Pinpoint the cell where the given text exists, returning its [X, Y] midpoint coordinate. 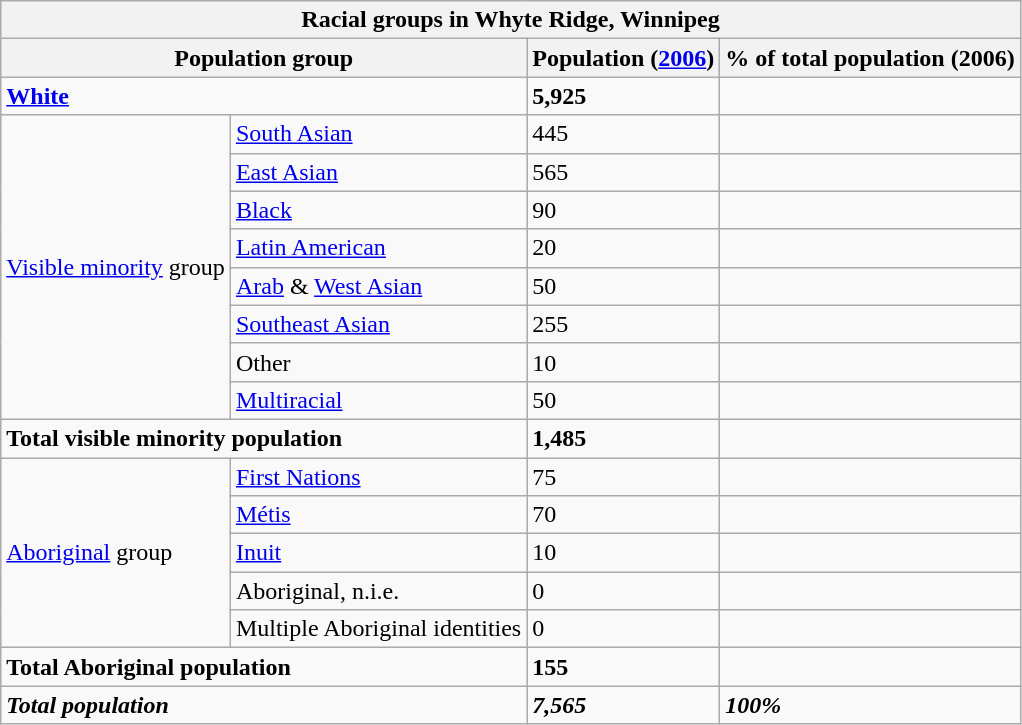
Latin American [378, 248]
1,485 [624, 438]
255 [624, 324]
Inuit [378, 553]
East Asian [378, 172]
First Nations [378, 477]
Total Aboriginal population [264, 667]
Racial groups in Whyte Ridge, Winnipeg [510, 20]
Black [378, 210]
445 [624, 134]
90 [624, 210]
Aboriginal group [116, 553]
Southeast Asian [378, 324]
Métis [378, 515]
Total visible minority population [264, 438]
% of total population (2006) [870, 58]
Population (2006) [624, 58]
70 [624, 515]
Visible minority group [116, 267]
Arab & West Asian [378, 286]
20 [624, 248]
75 [624, 477]
South Asian [378, 134]
7,565 [624, 705]
5,925 [624, 96]
155 [624, 667]
White [264, 96]
Total population [264, 705]
Multiracial [378, 400]
100% [870, 705]
Population group [264, 58]
565 [624, 172]
Other [378, 362]
Aboriginal, n.i.e. [378, 591]
Multiple Aboriginal identities [378, 629]
